Output the [X, Y] coordinate of the center of the cell containing the given text.  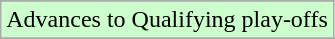
Advances to Qualifying play-offs [168, 20]
